From the cell containing the given text, extract its center point as (X, Y) coordinate. 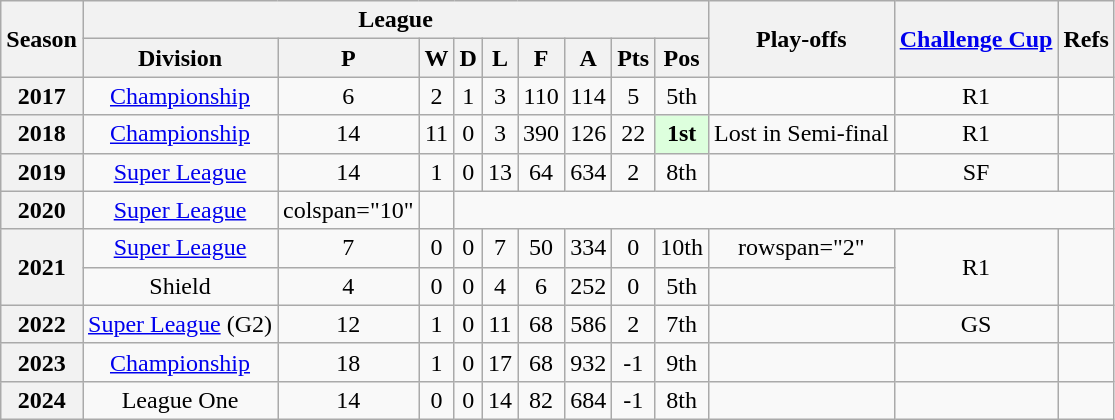
5 (634, 96)
Challenge Cup (976, 39)
Pts (634, 58)
rowspan="2" (801, 248)
2017 (42, 96)
2018 (42, 134)
colspan="10" (349, 210)
D (468, 58)
684 (588, 400)
F (542, 58)
Lost in Semi-final (801, 134)
126 (588, 134)
2021 (42, 267)
390 (542, 134)
12 (349, 324)
932 (588, 362)
SF (976, 172)
Refs (1086, 39)
110 (542, 96)
League One (180, 400)
L (500, 58)
Super League (G2) (180, 324)
W (436, 58)
22 (634, 134)
1st (682, 134)
10th (682, 248)
2019 (42, 172)
2020 (42, 210)
82 (542, 400)
18 (349, 362)
7th (682, 324)
9th (682, 362)
634 (588, 172)
Pos (682, 58)
League (395, 20)
252 (588, 286)
17 (500, 362)
114 (588, 96)
13 (500, 172)
Shield (180, 286)
586 (588, 324)
Play-offs (801, 39)
P (349, 58)
334 (588, 248)
50 (542, 248)
Season (42, 39)
2023 (42, 362)
2024 (42, 400)
64 (542, 172)
GS (976, 324)
Division (180, 58)
2022 (42, 324)
A (588, 58)
